Pinpoint the cell where the given text exists, returning its [x, y] midpoint coordinate. 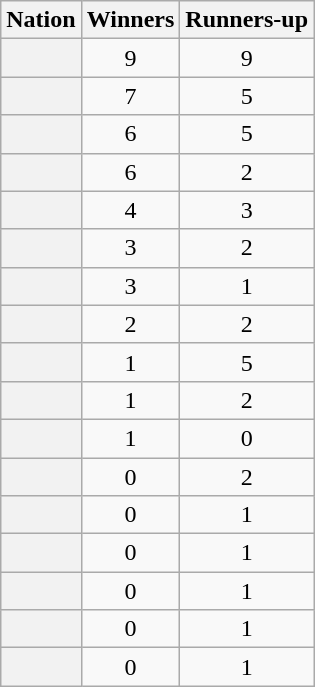
Winners [130, 20]
4 [130, 210]
Nation [41, 20]
7 [130, 96]
Runners-up [247, 20]
